Provide the [x, y] coordinate of the cell's center where the given text is located.  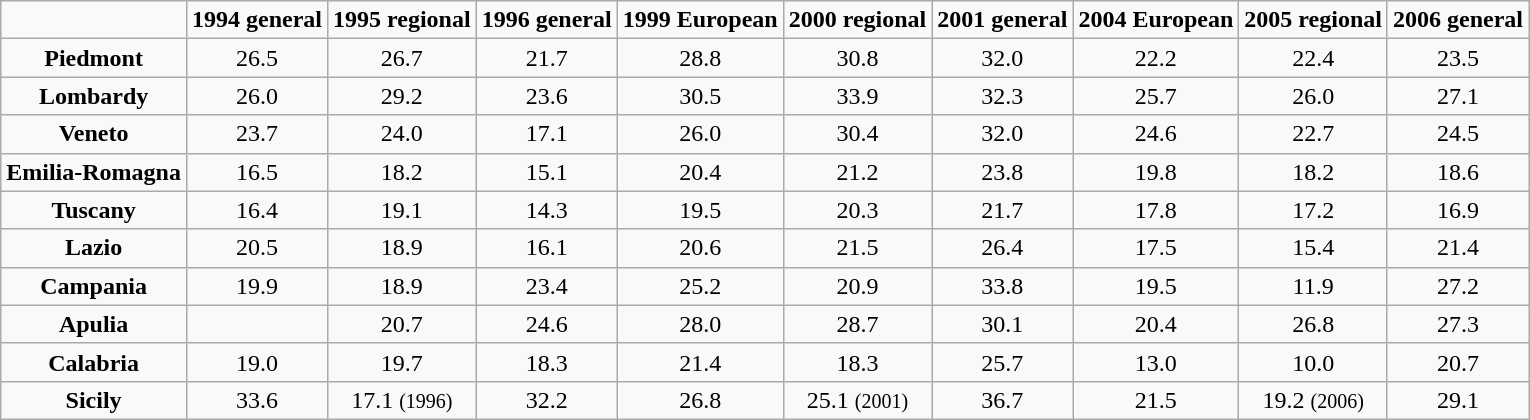
Apulia [94, 324]
17.1 (1996) [402, 400]
1995 regional [402, 20]
33.8 [1002, 286]
16.1 [546, 248]
Tuscany [94, 210]
Veneto [94, 134]
32.2 [546, 400]
23.8 [1002, 172]
17.5 [1156, 248]
22.2 [1156, 58]
16.4 [256, 210]
26.7 [402, 58]
2004 European [1156, 20]
Emilia-Romagna [94, 172]
23.4 [546, 286]
28.8 [700, 58]
Sicily [94, 400]
11.9 [1314, 286]
26.5 [256, 58]
27.1 [1458, 96]
10.0 [1314, 362]
18.6 [1458, 172]
20.5 [256, 248]
16.9 [1458, 210]
Lazio [94, 248]
23.5 [1458, 58]
19.1 [402, 210]
22.7 [1314, 134]
1994 general [256, 20]
30.4 [858, 134]
33.6 [256, 400]
28.0 [700, 324]
27.2 [1458, 286]
2000 regional [858, 20]
15.4 [1314, 248]
32.3 [1002, 96]
20.3 [858, 210]
Calabria [94, 362]
1999 European [700, 20]
29.1 [1458, 400]
30.5 [700, 96]
23.6 [546, 96]
19.0 [256, 362]
21.2 [858, 172]
14.3 [546, 210]
19.8 [1156, 172]
29.2 [402, 96]
17.2 [1314, 210]
20.6 [700, 248]
24.0 [402, 134]
19.7 [402, 362]
30.8 [858, 58]
Lombardy [94, 96]
1996 general [546, 20]
17.1 [546, 134]
23.7 [256, 134]
25.2 [700, 286]
20.9 [858, 286]
17.8 [1156, 210]
22.4 [1314, 58]
24.5 [1458, 134]
26.4 [1002, 248]
19.9 [256, 286]
36.7 [1002, 400]
28.7 [858, 324]
Piedmont [94, 58]
33.9 [858, 96]
27.3 [1458, 324]
2005 regional [1314, 20]
2006 general [1458, 20]
30.1 [1002, 324]
19.2 (2006) [1314, 400]
13.0 [1156, 362]
Campania [94, 286]
15.1 [546, 172]
25.1 (2001) [858, 400]
2001 general [1002, 20]
16.5 [256, 172]
